Detect which cell encompasses the target text, then output its (X, Y) center coordinate. 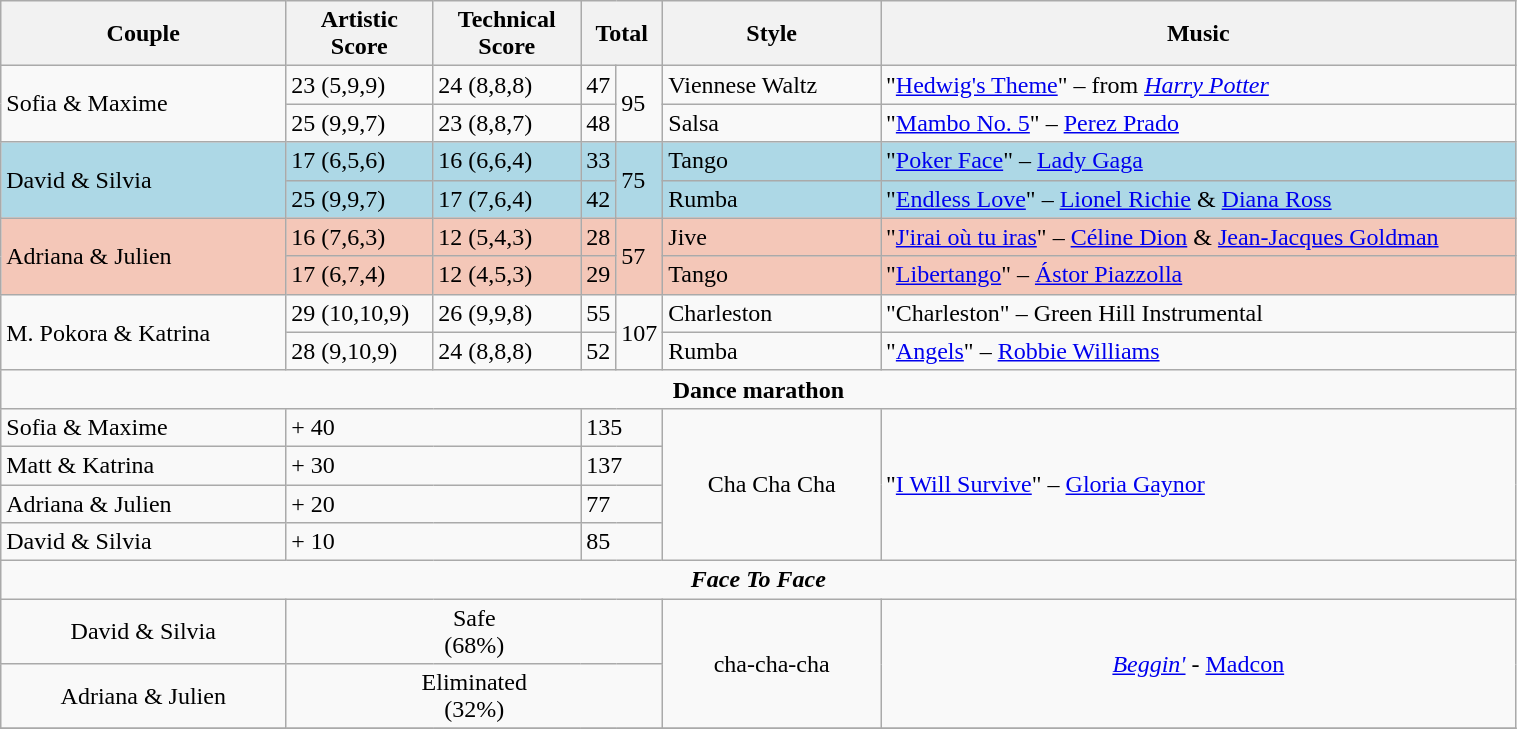
Charleston (772, 313)
17 (7,6,4) (507, 199)
48 (598, 123)
28 (598, 237)
26 (9,9,8) (507, 313)
Jive (772, 237)
Couple (144, 34)
Safe(68%) (474, 632)
52 (598, 351)
Cha Cha Cha (772, 484)
+ 40 (434, 427)
Music (1199, 34)
"Angels" – Robbie Williams (1199, 351)
Viennese Waltz (772, 85)
"I Will Survive" – Gloria Gaynor (1199, 484)
107 (640, 332)
+ 10 (434, 542)
75 (640, 180)
Style (772, 34)
55 (598, 313)
77 (622, 503)
135 (622, 427)
85 (622, 542)
Beggin' - Madcon (1199, 664)
"Hedwig's Theme" – from Harry Potter (1199, 85)
17 (6,5,6) (360, 161)
28 (9,10,9) (360, 351)
Matt & Katrina (144, 465)
Dance marathon (758, 389)
Total (622, 34)
"Mambo No. 5" – Perez Prado (1199, 123)
137 (622, 465)
M. Pokora & Katrina (144, 332)
16 (7,6,3) (360, 237)
23 (5,9,9) (360, 85)
"Charleston" – Green Hill Instrumental (1199, 313)
Artistic Score (360, 34)
23 (8,8,7) (507, 123)
17 (6,7,4) (360, 275)
Technical Score (507, 34)
Salsa (772, 123)
+ 30 (434, 465)
"Endless Love" – Lionel Richie & Diana Ross (1199, 199)
cha-cha-cha (772, 664)
Eliminated(32%) (474, 696)
12 (5,4,3) (507, 237)
29 (10,10,9) (360, 313)
"Libertango" – Ástor Piazzolla (1199, 275)
33 (598, 161)
29 (598, 275)
+ 20 (434, 503)
57 (640, 256)
16 (6,6,4) (507, 161)
Face To Face (758, 580)
"J'irai où tu iras" – Céline Dion & Jean-Jacques Goldman (1199, 237)
42 (598, 199)
47 (598, 85)
12 (4,5,3) (507, 275)
"Poker Face" – Lady Gaga (1199, 161)
95 (640, 104)
